Return (x, y) of the center of cell containing provided text 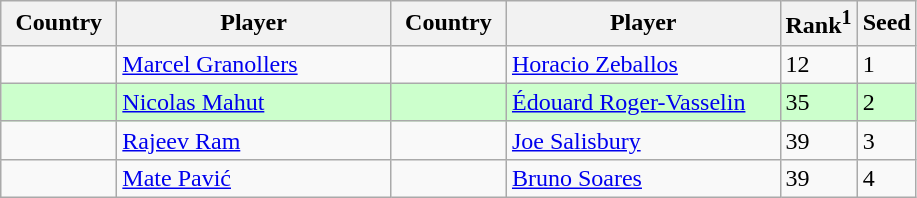
Joe Salisbury (643, 140)
1 (886, 64)
Rajeev Ram (254, 140)
12 (818, 64)
Mate Pavić (254, 178)
Seed (886, 24)
Édouard Roger-Vasselin (643, 102)
Nicolas Mahut (254, 102)
4 (886, 178)
Horacio Zeballos (643, 64)
Rank1 (818, 24)
Marcel Granollers (254, 64)
35 (818, 102)
3 (886, 140)
Bruno Soares (643, 178)
2 (886, 102)
